Output the [X, Y] coordinate of the center of the cell containing the given text.  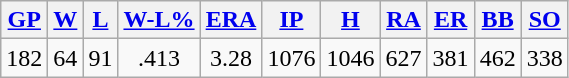
627 [404, 58]
BB [498, 20]
ERA [231, 20]
W-L% [159, 20]
GP [24, 20]
1046 [350, 58]
L [100, 20]
381 [450, 58]
H [350, 20]
RA [404, 20]
W [66, 20]
.413 [159, 58]
SO [544, 20]
338 [544, 58]
64 [66, 58]
ER [450, 20]
1076 [292, 58]
462 [498, 58]
182 [24, 58]
91 [100, 58]
IP [292, 20]
3.28 [231, 58]
